Extract the (x, y) coordinate from the center of the cell holding the provided text.  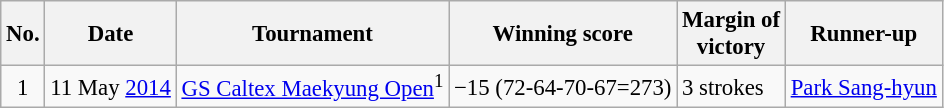
Winning score (563, 34)
3 strokes (732, 87)
Date (110, 34)
Margin ofvictory (732, 34)
Runner-up (864, 34)
−15 (72-64-70-67=273) (563, 87)
Tournament (312, 34)
Park Sang-hyun (864, 87)
11 May 2014 (110, 87)
1 (23, 87)
GS Caltex Maekyung Open1 (312, 87)
No. (23, 34)
